Identify which cell holds the provided text, then report its [x, y] central coordinate. 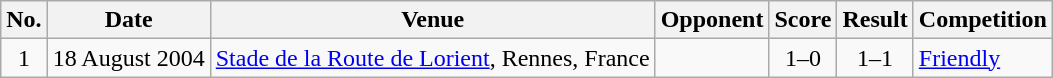
Venue [432, 20]
No. [24, 20]
Date [128, 20]
1–0 [803, 58]
Result [875, 20]
Friendly [982, 58]
1 [24, 58]
18 August 2004 [128, 58]
1–1 [875, 58]
Competition [982, 20]
Score [803, 20]
Opponent [712, 20]
Stade de la Route de Lorient, Rennes, France [432, 58]
